Identify which cell holds the provided text, then report its [x, y] central coordinate. 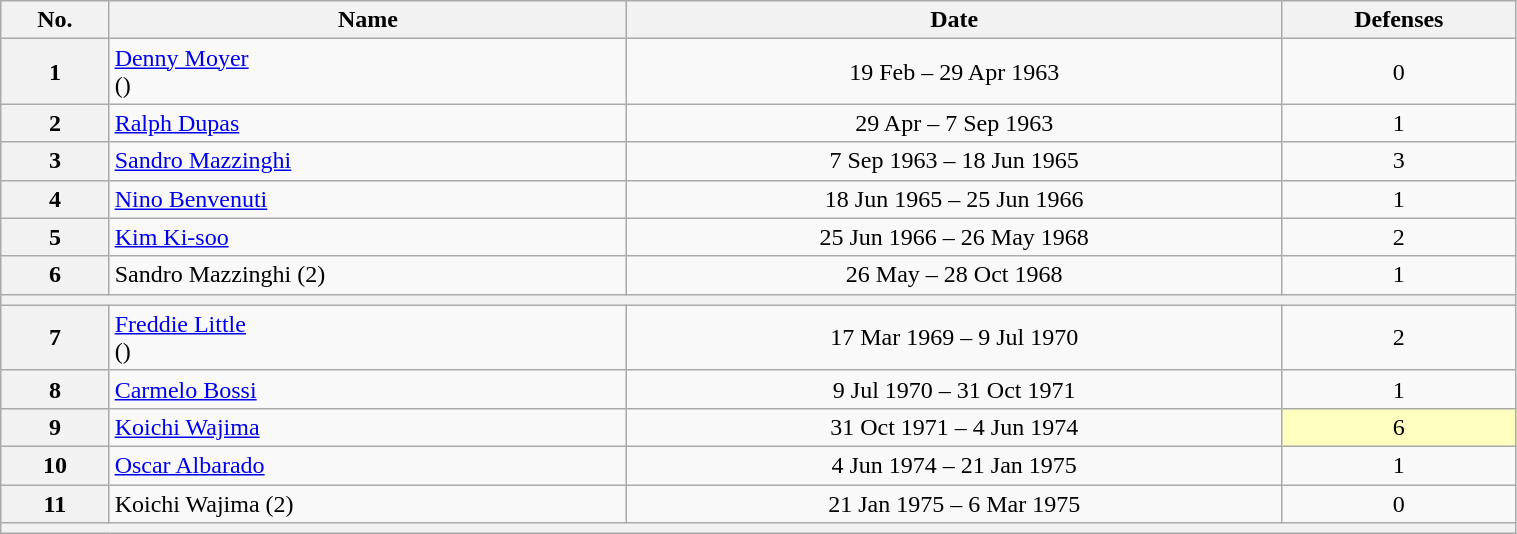
19 Feb – 29 Apr 1963 [954, 72]
Sandro Mazzinghi [368, 161]
18 Jun 1965 – 25 Jun 1966 [954, 199]
Denny Moyer() [368, 72]
9 [55, 427]
Sandro Mazzinghi (2) [368, 275]
Koichi Wajima [368, 427]
Freddie Little() [368, 338]
29 Apr – 7 Sep 1963 [954, 123]
11 [55, 503]
7 [55, 338]
4 Jun 1974 – 21 Jan 1975 [954, 465]
25 Jun 1966 – 26 May 1968 [954, 237]
26 May – 28 Oct 1968 [954, 275]
Kim Ki-soo [368, 237]
9 Jul 1970 – 31 Oct 1971 [954, 389]
Name [368, 20]
Ralph Dupas [368, 123]
5 [55, 237]
21 Jan 1975 – 6 Mar 1975 [954, 503]
Carmelo Bossi [368, 389]
4 [55, 199]
Defenses [1399, 20]
31 Oct 1971 – 4 Jun 1974 [954, 427]
10 [55, 465]
7 Sep 1963 – 18 Jun 1965 [954, 161]
17 Mar 1969 – 9 Jul 1970 [954, 338]
No. [55, 20]
Koichi Wajima (2) [368, 503]
Oscar Albarado [368, 465]
8 [55, 389]
Date [954, 20]
Nino Benvenuti [368, 199]
